Pinpoint the cell where the given text exists, returning its (X, Y) midpoint coordinate. 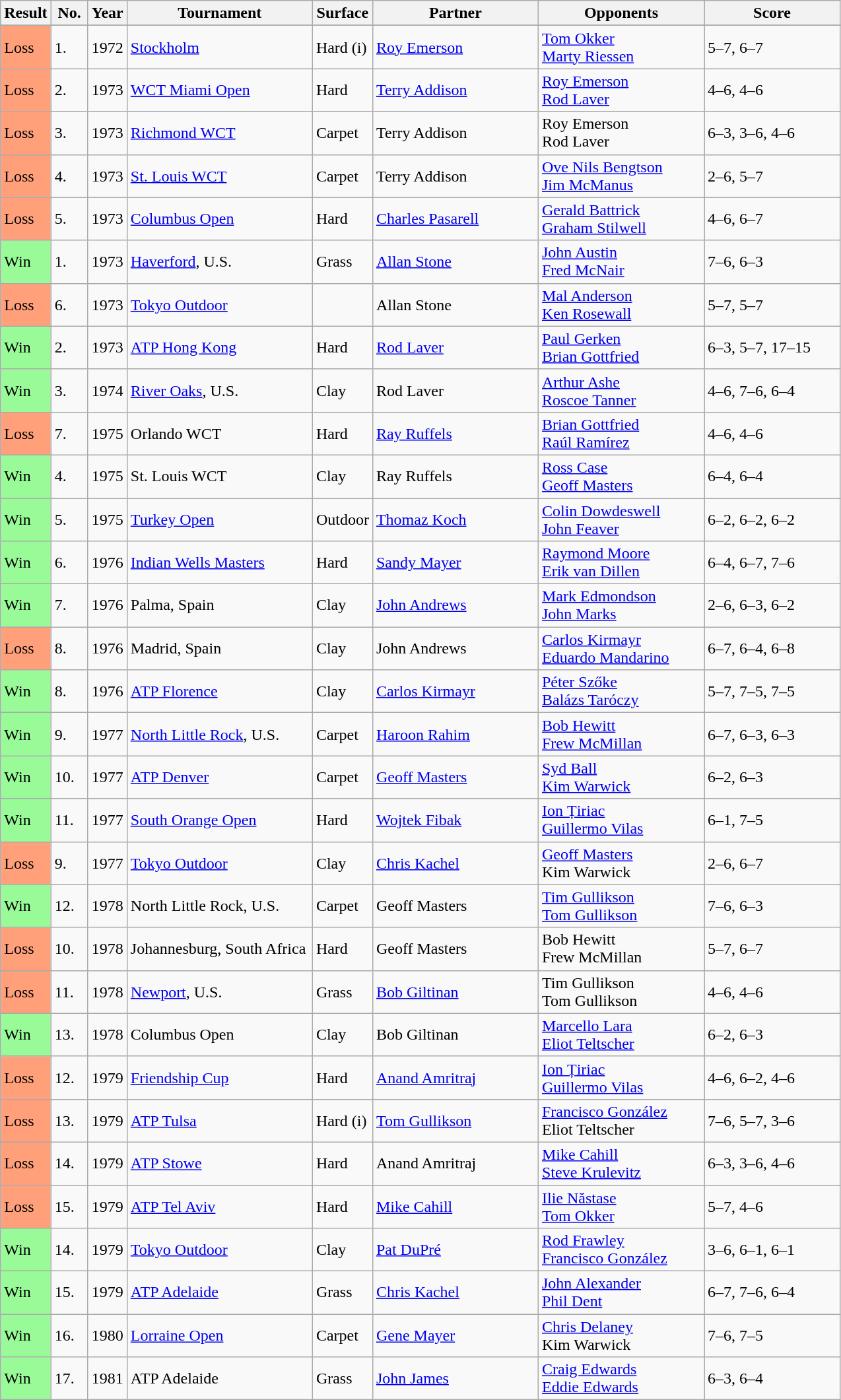
Wojtek Fibak (455, 820)
Johannesburg, South Africa (219, 949)
ATP Tulsa (219, 1121)
Tom Okker Marty Riessen (621, 48)
1980 (107, 1336)
6–3, 6–4 (772, 1378)
Turkey Open (219, 519)
Ilie Năstase Tom Okker (621, 1207)
Mal Anderson Ken Rosewall (621, 305)
7–6, 7–5 (772, 1336)
Score (772, 13)
ATP Stowe (219, 1163)
Lorraine Open (219, 1336)
John Alexander Phil Dent (621, 1292)
South Orange Open (219, 820)
Result (26, 13)
Francisco González Eliot Teltscher (621, 1121)
16. (69, 1336)
Gene Mayer (455, 1336)
Ross Case Geoff Masters (621, 477)
Craig Edwards Eddie Edwards (621, 1378)
6–7, 6–4, 6–8 (772, 648)
Paul Gerken Brian Gottfried (621, 347)
ATP Florence (219, 692)
Newport, U.S. (219, 991)
River Oaks, U.S. (219, 391)
1981 (107, 1378)
ATP Denver (219, 778)
17. (69, 1378)
WCT Miami Open (219, 90)
Year (107, 13)
6–4, 6–4 (772, 477)
5–7, 5–7 (772, 305)
Haverford, U.S. (219, 261)
5–7, 4–6 (772, 1207)
3–6, 6–1, 6–1 (772, 1250)
John James (455, 1378)
Mike Cahill Steve Krulevitz (621, 1163)
Pat DuPré (455, 1250)
Carlos Kirmayr (455, 692)
Gerald Battrick Graham Stilwell (621, 219)
Raymond Moore Erik van Dillen (621, 562)
John Austin Fred McNair (621, 261)
Sandy Mayer (455, 562)
Palma, Spain (219, 606)
4–6, 6–2, 4–6 (772, 1077)
Indian Wells Masters (219, 562)
Tom Gullikson (455, 1121)
7–6, 5–7, 3–6 (772, 1121)
6–4, 6–7, 7–6 (772, 562)
2–6, 6–3, 6–2 (772, 606)
2–6, 6–7 (772, 863)
6–7, 6–3, 6–3 (772, 734)
Friendship Cup (219, 1077)
Madrid, Spain (219, 648)
Outdoor (342, 519)
Syd Ball Kim Warwick (621, 778)
ATP Hong Kong (219, 347)
Mark Edmondson John Marks (621, 606)
Geoff Masters Kim Warwick (621, 863)
5–7, 7–5, 7–5 (772, 692)
No. (69, 13)
Marcello Lara Eliot Teltscher (621, 1035)
2–6, 5–7 (772, 176)
6–3, 5–7, 17–15 (772, 347)
4–6, 6–7 (772, 219)
Partner (455, 13)
Thomaz Koch (455, 519)
Roy Emerson (455, 48)
6–2, 6–2, 6–2 (772, 519)
1974 (107, 391)
Tournament (219, 13)
Ove Nils Bengtson Jim McManus (621, 176)
Carlos Kirmayr Eduardo Mandarino (621, 648)
Colin Dowdeswell John Feaver (621, 519)
Chris Delaney Kim Warwick (621, 1336)
Orlando WCT (219, 433)
Rod Frawley Francisco González (621, 1250)
6–7, 7–6, 6–4 (772, 1292)
Péter Szőke Balázs Taróczy (621, 692)
1972 (107, 48)
Brian Gottfried Raúl Ramírez (621, 433)
Opponents (621, 13)
Stockholm (219, 48)
4–6, 7–6, 6–4 (772, 391)
Mike Cahill (455, 1207)
ATP Tel Aviv (219, 1207)
Richmond WCT (219, 133)
Charles Pasarell (455, 219)
6–1, 7–5 (772, 820)
Haroon Rahim (455, 734)
Arthur Ashe Roscoe Tanner (621, 391)
Surface (342, 13)
